Pinpoint the cell where the given text exists, returning its (X, Y) midpoint coordinate. 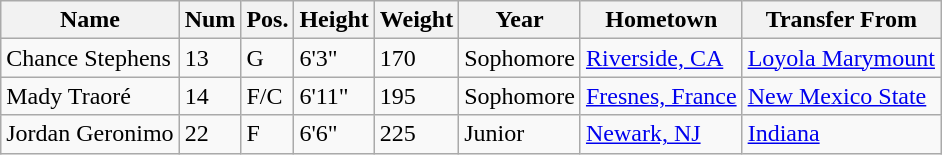
6'11" (334, 96)
F/C (268, 96)
F (268, 134)
6'3" (334, 58)
195 (416, 96)
Indiana (841, 134)
New Mexico State (841, 96)
Weight (416, 20)
225 (416, 134)
Junior (520, 134)
Jordan Geronimo (90, 134)
Riverside, CA (661, 58)
G (268, 58)
13 (210, 58)
Newark, NJ (661, 134)
Pos. (268, 20)
14 (210, 96)
Height (334, 20)
Num (210, 20)
Loyola Marymount (841, 58)
Transfer From (841, 20)
6'6" (334, 134)
Year (520, 20)
Fresnes, France (661, 96)
Mady Traoré (90, 96)
170 (416, 58)
Name (90, 20)
Chance Stephens (90, 58)
22 (210, 134)
Hometown (661, 20)
